From the cell containing the given text, extract its center point as (X, Y) coordinate. 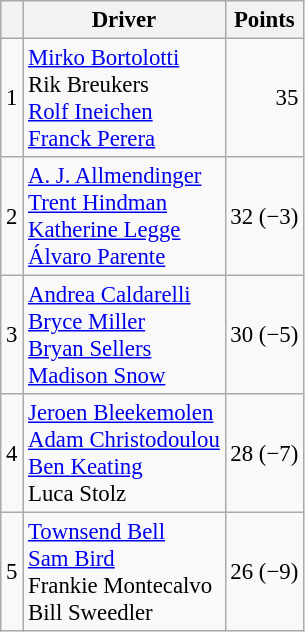
Points (264, 20)
Townsend Bell Sam Bird Frankie Montecalvo Bill Sweedler (124, 572)
Andrea Caldarelli Bryce Miller Bryan Sellers Madison Snow (124, 336)
Jeroen Bleekemolen Adam Christodoulou Ben Keating Luca Stolz (124, 454)
Mirko Bortolotti Rik Breukers Rolf Ineichen Franck Perera (124, 98)
A. J. Allmendinger Trent Hindman Katherine Legge Álvaro Parente (124, 216)
5 (12, 572)
1 (12, 98)
30 (−5) (264, 336)
Driver (124, 20)
3 (12, 336)
26 (−9) (264, 572)
32 (−3) (264, 216)
4 (12, 454)
28 (−7) (264, 454)
35 (264, 98)
2 (12, 216)
